Return the [X, Y] coordinate for the center point of the cell that contains the specified text.  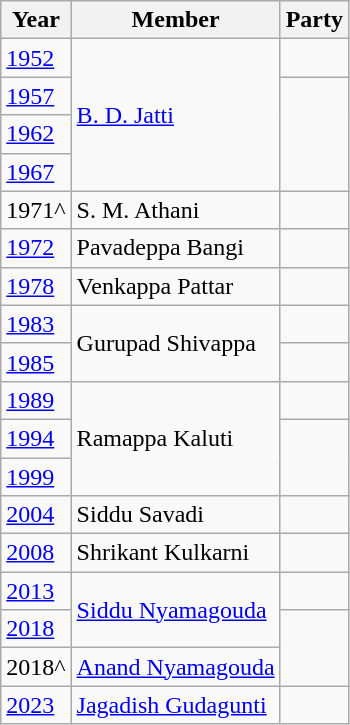
1957 [36, 96]
2008 [36, 553]
1972 [36, 248]
2013 [36, 591]
2018^ [36, 667]
Shrikant Kulkarni [176, 553]
2004 [36, 515]
1999 [36, 477]
Gurupad Shivappa [176, 343]
Pavadeppa Bangi [176, 248]
1985 [36, 362]
Year [36, 20]
Siddu Savadi [176, 515]
Party [314, 20]
B. D. Jatti [176, 115]
1994 [36, 438]
2023 [36, 705]
Anand Nyamagouda [176, 667]
1967 [36, 172]
1952 [36, 58]
1983 [36, 324]
1989 [36, 400]
Siddu Nyamagouda [176, 610]
Venkappa Pattar [176, 286]
1978 [36, 286]
Jagadish Gudagunti [176, 705]
Ramappa Kaluti [176, 438]
2018 [36, 629]
S. M. Athani [176, 210]
Member [176, 20]
1962 [36, 134]
1971^ [36, 210]
